Determine the [X, Y] coordinate at the center of the cell enclosing the given text.  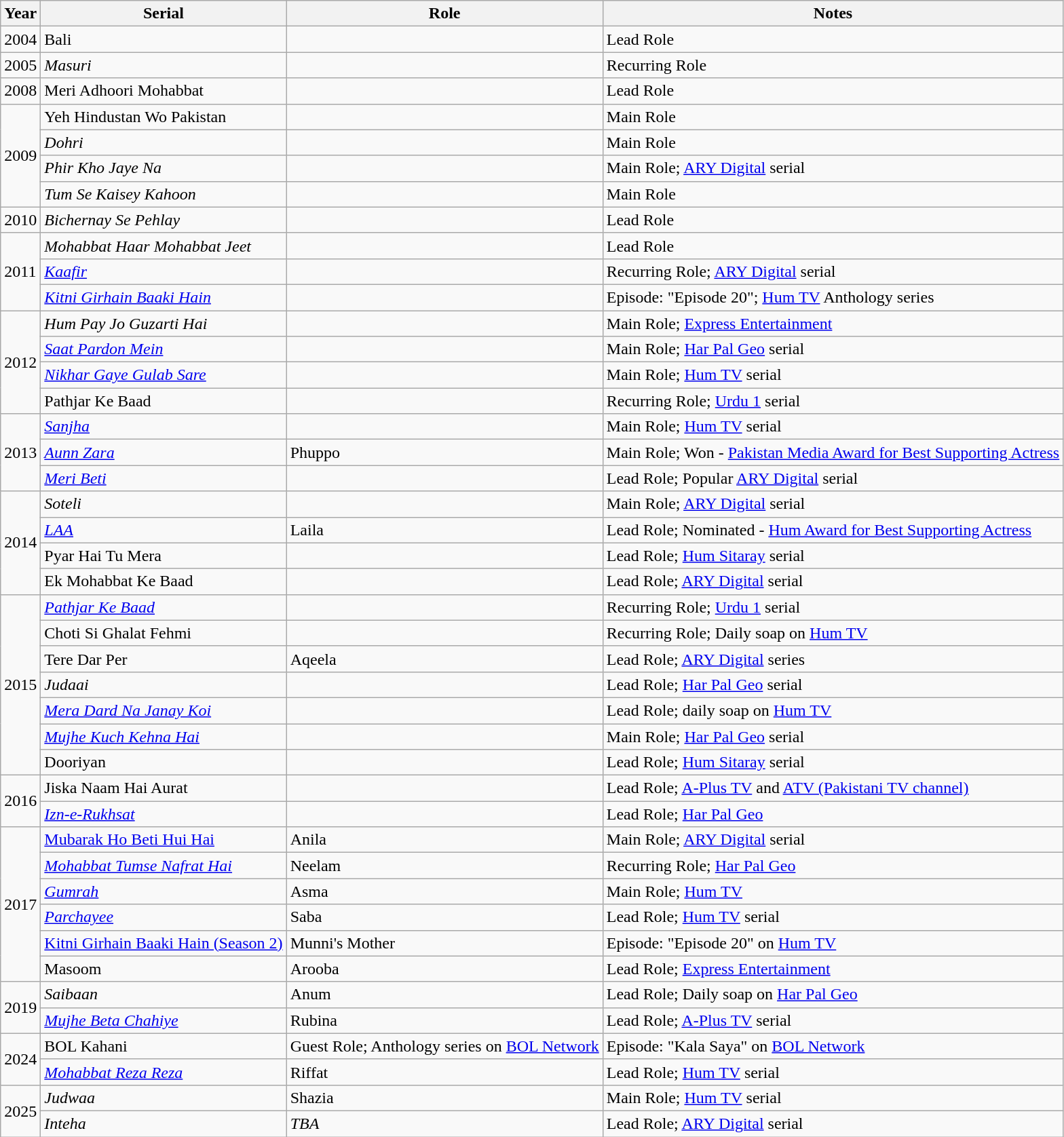
Rubina [444, 1020]
Jiska Naam Hai Aurat [164, 788]
Sanjha [164, 427]
Yeh Hindustan Wo Pakistan [164, 117]
Kitni Girhain Baaki Hain (Season 2) [164, 943]
Bichernay Se Pehlay [164, 220]
Main Role; Won - Pakistan Media Award for Best Supporting Actress [833, 452]
Judaai [164, 685]
Recurring Role; Har Pal Geo [833, 866]
Ek Mohabbat Ke Baad [164, 581]
2015 [20, 685]
Tere Dar Per [164, 659]
Main Role; Hum TV [833, 891]
Saibaan [164, 995]
Lead Role; Daily soap on Har Pal Geo [833, 995]
Laila [444, 530]
2025 [20, 1111]
Episode: "Episode 20" on Hum TV [833, 943]
Phir Kho Jaye Na [164, 168]
Kaafir [164, 271]
2012 [20, 362]
Main Role; Express Entertainment [833, 324]
Arooba [444, 969]
Lead Role; Popular ARY Digital serial [833, 478]
Asma [444, 891]
Meri Beti [164, 478]
2011 [20, 271]
Mujhe Kuch Kehna Hai [164, 736]
Recurring Role [833, 65]
Izn-e-Rukhsat [164, 814]
Lead Role; Nominated - Hum Award for Best Supporting Actress [833, 530]
Inteha [164, 1123]
2017 [20, 904]
Kitni Girhain Baaki Hain [164, 297]
Mubarak Ho Beti Hui Hai [164, 840]
2010 [20, 220]
Lead Role; Har Pal Geo [833, 814]
Munni's Mother [444, 943]
Serial [164, 14]
Lead Role; Har Pal Geo serial [833, 685]
Gumrah [164, 891]
Hum Pay Jo Guzarti Hai [164, 324]
Episode: "Kala Saya" on BOL Network [833, 1046]
Recurring Role; Daily soap on Hum TV [833, 633]
Mohabbat Haar Mohabbat Jeet [164, 246]
2005 [20, 65]
2019 [20, 1007]
2024 [20, 1059]
Nikhar Gaye Gulab Sare [164, 375]
Soteli [164, 504]
Mohabbat Tumse Nafrat Hai [164, 866]
Anila [444, 840]
Saat Pardon Mein [164, 349]
Dooriyan [164, 763]
Mohabbat Reza Reza [164, 1072]
2004 [20, 39]
Lead Role; A-Plus TV serial [833, 1020]
BOL Kahani [164, 1046]
Role [444, 14]
Guest Role; Anthology series on BOL Network [444, 1046]
TBA [444, 1123]
Aunn Zara [164, 452]
2009 [20, 155]
Dohri [164, 142]
2013 [20, 452]
Episode: "Episode 20"; Hum TV Anthology series [833, 297]
Mujhe Beta Chahiye [164, 1020]
2014 [20, 543]
Saba [444, 917]
Meri Adhoori Mohabbat [164, 91]
Lead Role; ARY Digital series [833, 659]
Shazia [444, 1098]
Riffat [444, 1072]
2016 [20, 801]
Judwaa [164, 1098]
Phuppo [444, 452]
Pyar Hai Tu Mera [164, 556]
Tum Se Kaisey Kahoon [164, 194]
Anum [444, 995]
Recurring Role; ARY Digital serial [833, 271]
2008 [20, 91]
Lead Role; Express Entertainment [833, 969]
Aqeela [444, 659]
Parchayee [164, 917]
Bali [164, 39]
Notes [833, 14]
Lead Role; A-Plus TV and ATV (Pakistani TV channel) [833, 788]
LAA [164, 530]
Neelam [444, 866]
Year [20, 14]
Masuri [164, 65]
Lead Role; daily soap on Hum TV [833, 710]
Choti Si Ghalat Fehmi [164, 633]
Masoom [164, 969]
Mera Dard Na Janay Koi [164, 710]
